For the text-containing cell, return its midpoint in (x, y) coordinate format. 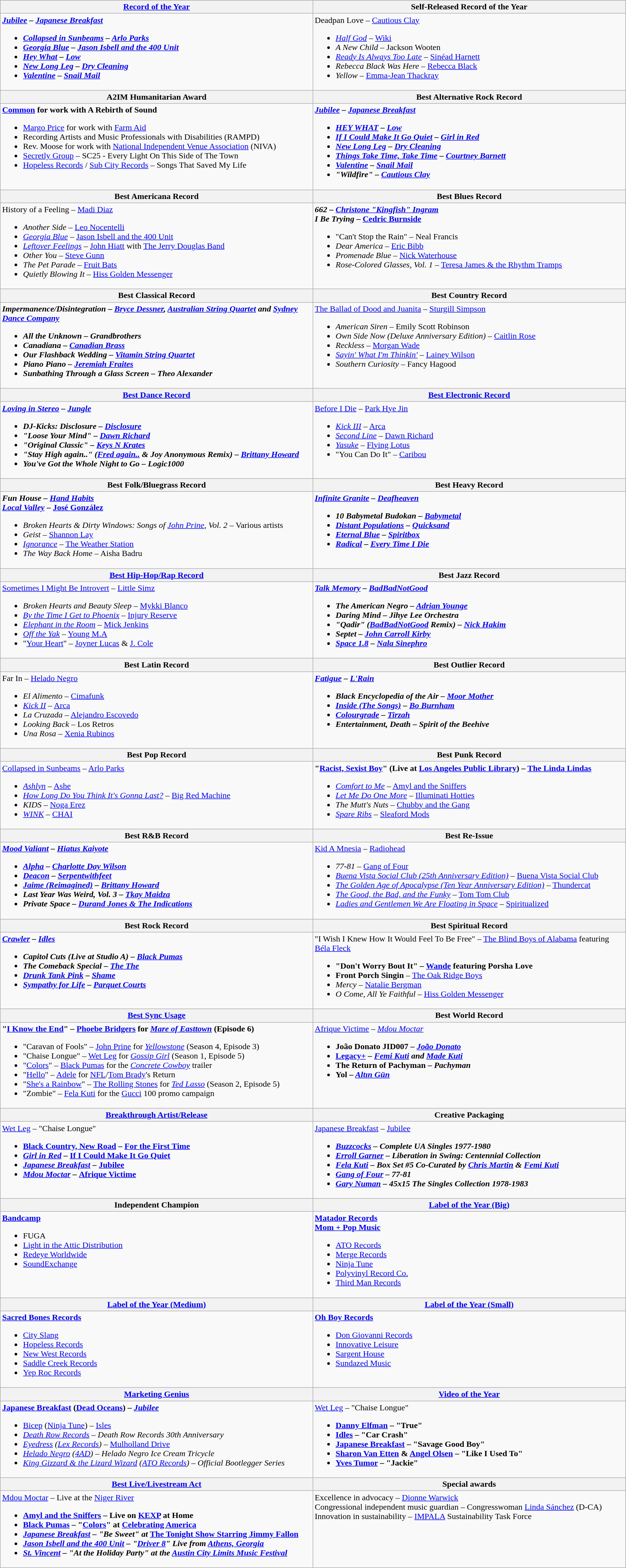
Best Hip-Hop/Rap Record (157, 575)
BandcampFUGALight in the Attic DistributionRedeye WorldwideSoundExchange (157, 1254)
Label of the Year (Big) (469, 1205)
Best Heavy Record (469, 485)
Best Folk/Bluegrass Record (157, 485)
Best Outlier Record (469, 665)
Best Alternative Rock Record (469, 97)
Best Latin Record (157, 665)
Label of the Year (Small) (469, 1304)
Best Live/Livestream Act (157, 1484)
Best Re-Issue (469, 836)
Matador RecordsMom + Pop MusicATO RecordsMerge RecordsNinja TunePolyvinyl Record Co.Third Man Records (469, 1254)
Afrique Victime – Mdou MoctarJoão Donato JID007 – João DonatoLegacy+ – Femi Kuti and Made KutiThe Return of Pachyman – PachymanYol – Altın Gün (469, 1065)
Independent Champion (157, 1205)
Oh Boy RecordsDon Giovanni RecordsInnovative LeisureSargent HouseSundazed Music (469, 1350)
Crawler – IdlesCapitol Cuts (Live at Studio A) – Black PumasThe Comeback Special – The TheDrunk Tank Pink – ShameSympathy for Life – Parquet Courts (157, 970)
Best Country Record (469, 296)
Breakthrough Artist/Release (157, 1115)
Best World Record (469, 1015)
Best Sync Usage (157, 1015)
Before I Die – Park Hye JinKick III – ArcaSecond Line – Dawn RichardYasuke – Flying Lotus"You Can Do It" – Caribou (469, 440)
Self-Released Record of the Year (469, 7)
Best Rock Record (157, 926)
Best Dance Record (157, 395)
Label of the Year (Medium) (157, 1304)
Marketing Genius (157, 1394)
Creative Packaging (469, 1115)
Best R&B Record (157, 836)
Infinite Granite – Deafheaven10 Babymetal Budokan – BabymetalDistant Populations – QuicksandEternal Blue – SpiritboxRadical – Every Time I Die (469, 530)
Sacred Bones RecordsCity SlangHopeless RecordsNew West RecordsSaddle Creek RecordsYep Roc Records (157, 1350)
Record of the Year (157, 7)
Far In – Helado NegroEl Alimento – CimafunkKick II – ArcaLa Cruzada – Alejandro EscovedoLooking Back – Los RetrosUna Rosa – Xenia Rubinos (157, 710)
Collapsed in Sunbeams – Arlo ParksAshlyn – AsheHow Long Do You Think It's Gonna Last? – Big Red MachineKIDS – Noga ErezWINK – CHAI (157, 795)
Best Pop Record (157, 755)
Best Blues Record (469, 196)
Best Americana Record (157, 196)
A2IM Humanitarian Award (157, 97)
Best Punk Record (469, 755)
Best Jazz Record (469, 575)
Best Electronic Record (469, 395)
Special awards (469, 1484)
Video of the Year (469, 1394)
Best Classical Record (157, 296)
Best Spiritual Record (469, 926)
